Extract the (x, y) coordinate from the center of the cell holding the provided text.  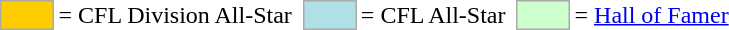
= CFL All-Star (433, 15)
= CFL Division All-Star (175, 15)
